From the cell containing the given text, extract its center point as [X, Y] coordinate. 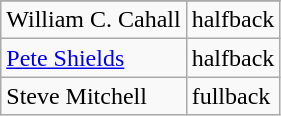
William C. Cahall [94, 20]
fullback [233, 96]
Pete Shields [94, 58]
Steve Mitchell [94, 96]
